Provide the [X, Y] coordinate of the cell's center where the given text is located.  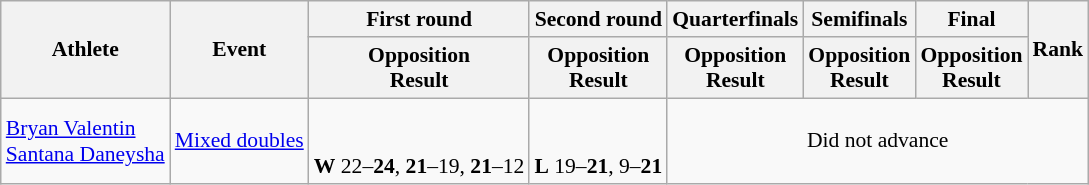
Semifinals [859, 19]
Final [971, 19]
First round [420, 19]
Athlete [86, 50]
Did not advance [878, 142]
Bryan ValentinSantana Daneysha [86, 142]
Mixed doubles [240, 142]
L 19–21, 9–21 [598, 142]
Quarterfinals [735, 19]
Event [240, 50]
Second round [598, 19]
Rank [1058, 50]
W 22–24, 21–19, 21–12 [420, 142]
